Capture the cell that displays the provided text and extract its [x, y] central coordinate. 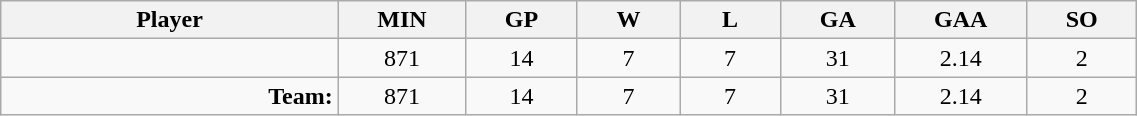
MIN [402, 20]
SO [1081, 20]
GA [838, 20]
W [628, 20]
Player [170, 20]
GAA [961, 20]
L [730, 20]
GP [522, 20]
Team: [170, 96]
